Scan for the cell matching the given text and deliver its [X, Y] coordinate at center. 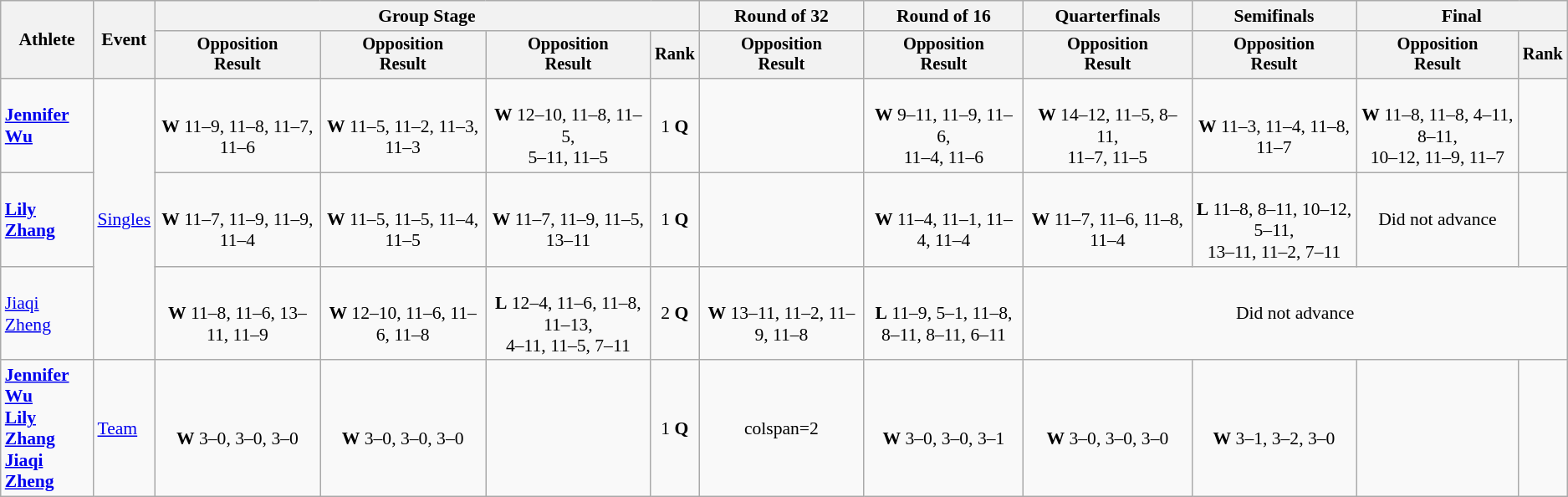
W 11–8, 11–8, 4–11, 8–11,10–12, 11–9, 11–7 [1438, 126]
W 3–1, 3–2, 3–0 [1274, 428]
Quarterfinals [1107, 16]
Athlete [47, 40]
Singles [124, 219]
W 12–10, 11–6, 11–6, 11–8 [403, 314]
Final [1462, 16]
Team [124, 428]
Round of 32 [781, 16]
Group Stage [426, 16]
W 11–5, 11–2, 11–3, 11–3 [403, 126]
W 13–11, 11–2, 11–9, 11–8 [781, 314]
L 12–4, 11–6, 11–8, 11–13,4–11, 11–5, 7–11 [569, 314]
W 11–7, 11–6, 11–8, 11–4 [1107, 220]
W 11–7, 11–9, 11–5, 13–11 [569, 220]
Jennifer WuLily ZhangJiaqi Zheng [47, 428]
Jennifer Wu [47, 126]
W 11–8, 11–6, 13–11, 11–9 [237, 314]
L 11–9, 5–1, 11–8,8–11, 8–11, 6–11 [943, 314]
W 9–11, 11–9, 11–6,11–4, 11–6 [943, 126]
W 11–7, 11–9, 11–9, 11–4 [237, 220]
W 11–5, 11–5, 11–4, 11–5 [403, 220]
W 14–12, 11–5, 8–11,11–7, 11–5 [1107, 126]
Round of 16 [943, 16]
colspan=2 [781, 428]
Lily Zhang [47, 220]
W 3–0, 3–0, 3–1 [943, 428]
Event [124, 40]
Jiaqi Zheng [47, 314]
W 12–10, 11–8, 11–5,5–11, 11–5 [569, 126]
L 11–8, 8–11, 10–12, 5–11,13–11, 11–2, 7–11 [1274, 220]
Semifinals [1274, 16]
W 11–4, 11–1, 11–4, 11–4 [943, 220]
W 11–9, 11–8, 11–7, 11–6 [237, 126]
2 Q [675, 314]
W 11–3, 11–4, 11–8, 11–7 [1274, 126]
